Search for the cell housing the specified text and yield its (X, Y) center coordinate. 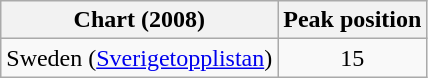
15 (352, 58)
Chart (2008) (140, 20)
Peak position (352, 20)
Sweden (Sverigetopplistan) (140, 58)
